For the text-containing cell, return its midpoint in [x, y] coordinate format. 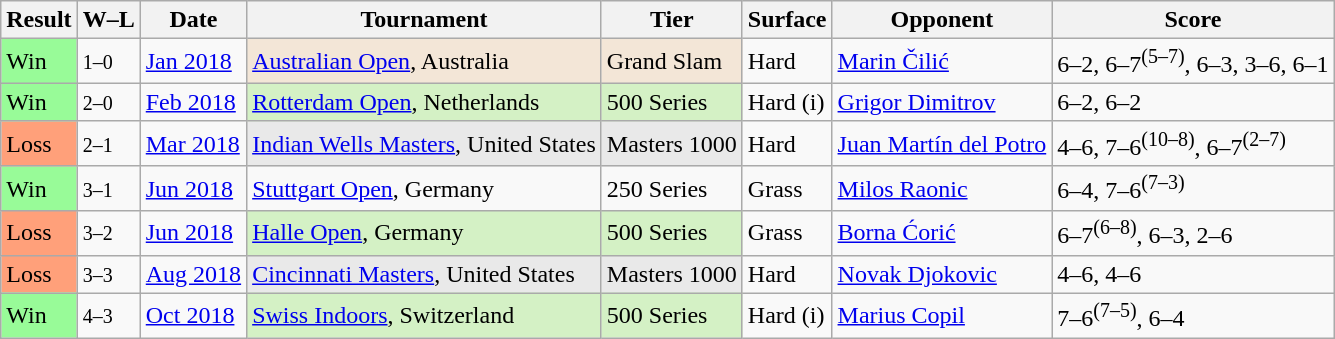
Result [39, 20]
Marius Copil [942, 316]
Juan Martín del Potro [942, 144]
Grigor Dimitrov [942, 102]
250 Series [672, 188]
Surface [787, 20]
Date [193, 20]
7–6(7–5), 6–4 [1193, 316]
6–7(6–8), 6–3, 2–6 [1193, 234]
3–2 [108, 234]
Swiss Indoors, Switzerland [424, 316]
4–6, 7–6(10–8), 6–7(2–7) [1193, 144]
Halle Open, Germany [424, 234]
W–L [108, 20]
2–0 [108, 102]
Stuttgart Open, Germany [424, 188]
Milos Raonic [942, 188]
6–4, 7–6(7–3) [1193, 188]
3–1 [108, 188]
Indian Wells Masters, United States [424, 144]
1–0 [108, 62]
Mar 2018 [193, 144]
6–2, 6–2 [1193, 102]
Feb 2018 [193, 102]
Australian Open, Australia [424, 62]
4–6, 4–6 [1193, 274]
2–1 [108, 144]
3–3 [108, 274]
4–3 [108, 316]
Aug 2018 [193, 274]
Score [1193, 20]
Opponent [942, 20]
Marin Čilić [942, 62]
Oct 2018 [193, 316]
Borna Ćorić [942, 234]
Jan 2018 [193, 62]
Novak Djokovic [942, 274]
Cincinnati Masters, United States [424, 274]
Grand Slam [672, 62]
6–2, 6–7(5–7), 6–3, 3–6, 6–1 [1193, 62]
Rotterdam Open, Netherlands [424, 102]
Tier [672, 20]
Tournament [424, 20]
